Locate the cell with the specified text and output its [X, Y] center coordinate. 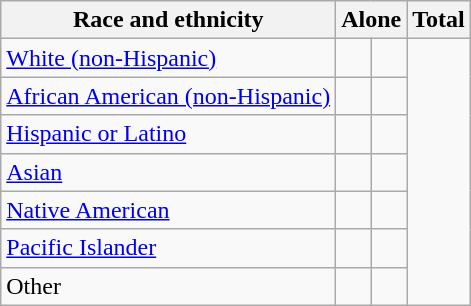
Total [439, 20]
Hispanic or Latino [168, 134]
Pacific Islander [168, 248]
Native American [168, 210]
African American (non-Hispanic) [168, 96]
Race and ethnicity [168, 20]
White (non-Hispanic) [168, 58]
Other [168, 286]
Asian [168, 172]
Alone [372, 20]
